Return the (x, y) coordinate for the center point of the cell that contains the specified text.  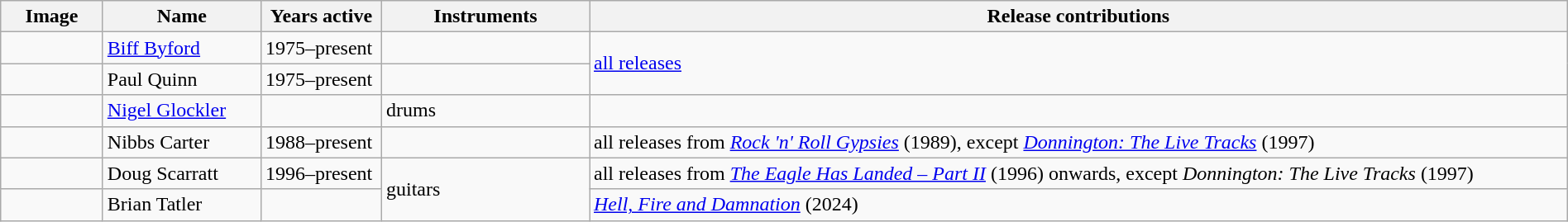
all releases (1078, 64)
Image (52, 17)
1996–present (321, 173)
Nibbs Carter (182, 142)
Nigel Glockler (182, 111)
Release contributions (1078, 17)
Instruments (485, 17)
Brian Tatler (182, 205)
drums (485, 111)
Name (182, 17)
1988–present (321, 142)
guitars (485, 189)
all releases from The Eagle Has Landed – Part II (1996) onwards, except Donnington: The Live Tracks (1997) (1078, 173)
Hell, Fire and Damnation (2024) (1078, 205)
Biff Byford (182, 48)
all releases from Rock 'n' Roll Gypsies (1989), except Donnington: The Live Tracks (1997) (1078, 142)
Doug Scarratt (182, 173)
Paul Quinn (182, 79)
Years active (321, 17)
